Return the [X, Y] coordinate for the center point of the cell that contains the specified text.  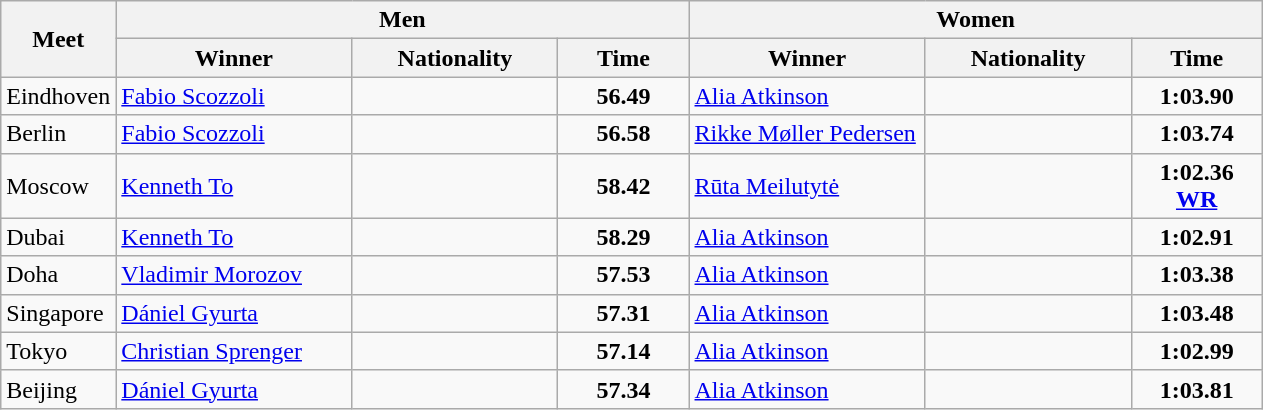
Rikke Møller Pedersen [807, 134]
56.58 [624, 134]
Vladimir Morozov [234, 275]
Singapore [58, 313]
1:03.81 [1196, 389]
57.53 [624, 275]
Doha [58, 275]
Beijing [58, 389]
Rūta Meilutytė [807, 186]
Women [976, 20]
1:03.48 [1196, 313]
58.29 [624, 237]
Eindhoven [58, 96]
1:02.99 [1196, 351]
Christian Sprenger [234, 351]
Meet [58, 39]
Berlin [58, 134]
57.31 [624, 313]
Tokyo [58, 351]
57.14 [624, 351]
57.34 [624, 389]
Men [402, 20]
1:02.91 [1196, 237]
Dubai [58, 237]
Moscow [58, 186]
1:03.74 [1196, 134]
56.49 [624, 96]
1:03.90 [1196, 96]
1:02.36 WR [1196, 186]
58.42 [624, 186]
1:03.38 [1196, 275]
